Provide the [x, y] coordinate of the cell's center where the given text is located.  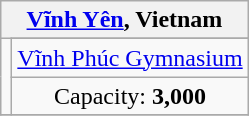
Vĩnh Phúc Gymnasium [130, 58]
Vĩnh Yên, Vietnam [124, 20]
Capacity: 3,000 [130, 96]
